From the cell containing the given text, extract its center point as [X, Y] coordinate. 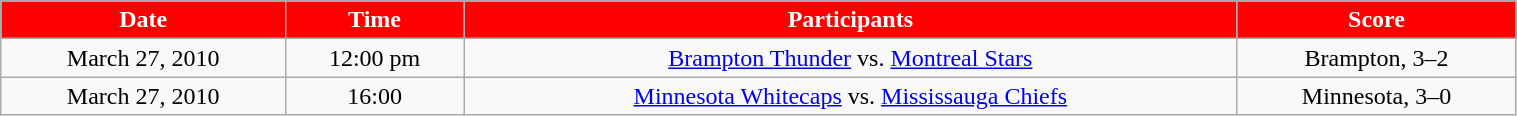
12:00 pm [375, 58]
Minnesota, 3–0 [1376, 96]
Score [1376, 20]
Brampton, 3–2 [1376, 58]
Time [375, 20]
Participants [850, 20]
16:00 [375, 96]
Brampton Thunder vs. Montreal Stars [850, 58]
Minnesota Whitecaps vs. Mississauga Chiefs [850, 96]
Date [144, 20]
